Pinpoint the cell where the given text exists, returning its (x, y) midpoint coordinate. 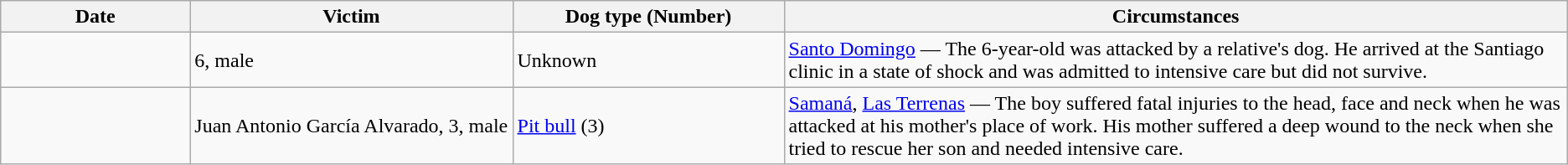
6, male (352, 60)
Dog type (Number) (648, 17)
Victim (352, 17)
Date (95, 17)
Circumstances (1176, 17)
Juan Antonio García Alvarado, 3, male (352, 126)
Unknown (648, 60)
Pit bull (3) (648, 126)
